Scan for the cell matching the given text and deliver its [X, Y] coordinate at center. 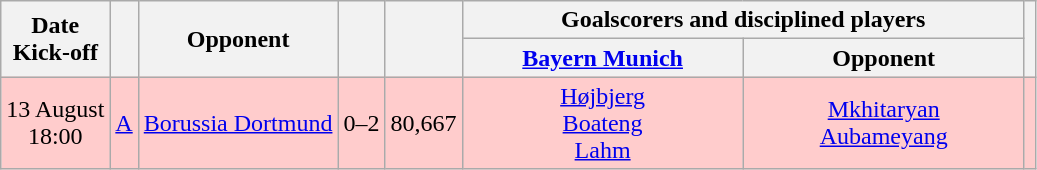
Mkhitaryan Aubameyang [884, 123]
0–2 [362, 123]
A [124, 123]
Borussia Dortmund [238, 123]
Bayern Munich [602, 58]
80,667 [424, 123]
DateKick-off [56, 39]
13 August18:00 [56, 123]
Højbjerg Boateng Lahm [602, 123]
Goalscorers and disciplined players [743, 20]
